Locate the cell with the specified text and output its [X, Y] center coordinate. 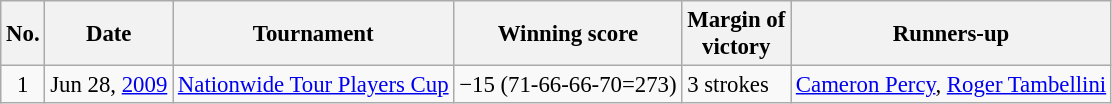
Tournament [314, 34]
Cameron Percy, Roger Tambellini [952, 85]
Winning score [568, 34]
Margin ofvictory [736, 34]
No. [23, 34]
1 [23, 85]
Jun 28, 2009 [109, 85]
Runners-up [952, 34]
−15 (71-66-66-70=273) [568, 85]
Nationwide Tour Players Cup [314, 85]
3 strokes [736, 85]
Date [109, 34]
